Capture the cell that displays the provided text and extract its [x, y] central coordinate. 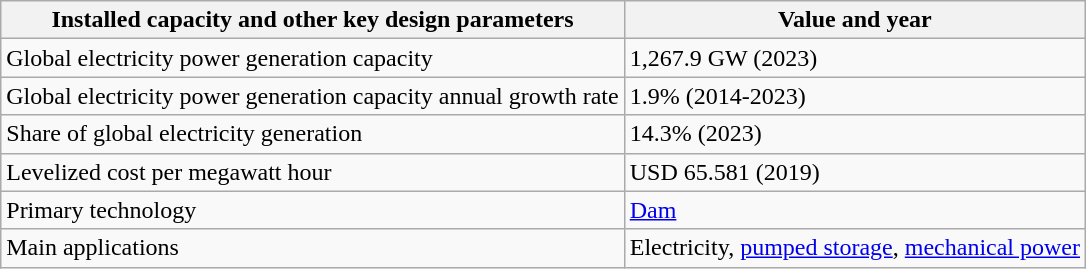
Main applications [312, 248]
USD 65.581 (2019) [854, 172]
Installed capacity and other key design parameters [312, 20]
Electricity, pumped storage, mechanical power [854, 248]
Primary technology [312, 210]
Global electricity power generation capacity annual growth rate [312, 96]
1,267.9 GW (2023) [854, 58]
1.9% (2014-2023) [854, 96]
Share of global electricity generation [312, 134]
Dam [854, 210]
14.3% (2023) [854, 134]
Global electricity power generation capacity [312, 58]
Value and year [854, 20]
Levelized cost per megawatt hour [312, 172]
